Extract the (x, y) coordinate from the center of the cell holding the provided text.  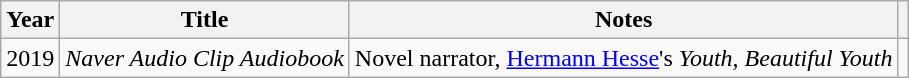
Year (30, 20)
Notes (624, 20)
2019 (30, 58)
Title (205, 20)
Novel narrator, Hermann Hesse's Youth, Beautiful Youth (624, 58)
Naver Audio Clip Audiobook (205, 58)
